Scan for the cell matching the given text and deliver its (x, y) coordinate at center. 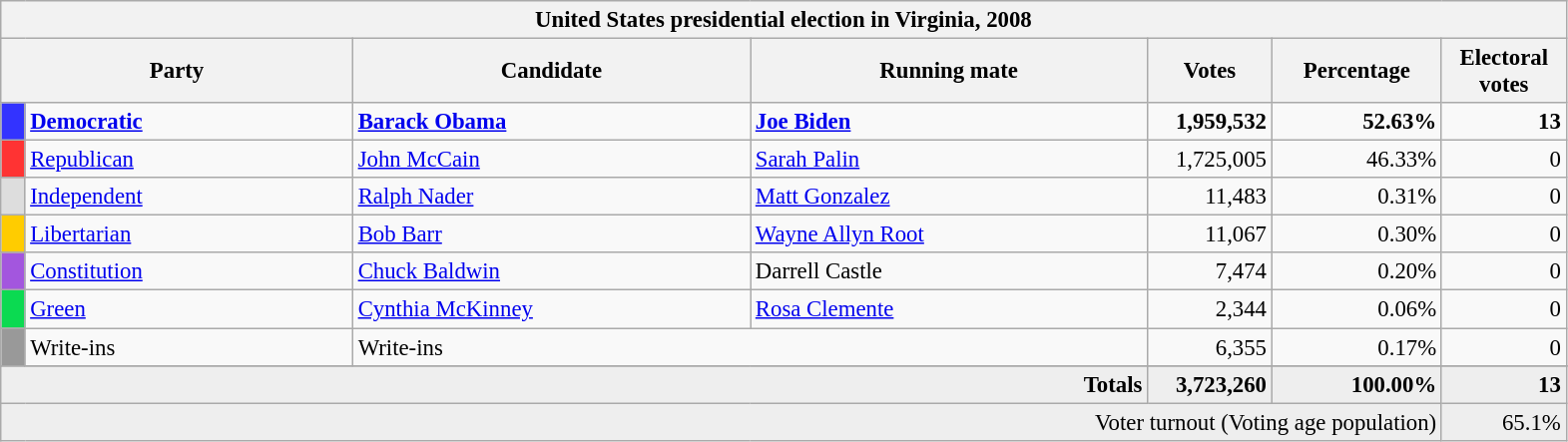
Votes (1210, 72)
Party (178, 72)
0.17% (1356, 347)
Percentage (1356, 72)
Green (189, 309)
2,344 (1210, 309)
11,067 (1210, 234)
Constitution (189, 272)
Matt Gonzalez (949, 197)
Bob Barr (551, 234)
John McCain (551, 160)
Democratic (189, 122)
Electoral votes (1503, 72)
Independent (189, 197)
1,725,005 (1210, 160)
65.1% (1503, 422)
Rosa Clemente (949, 309)
0.06% (1356, 309)
3,723,260 (1210, 384)
Cynthia McKinney (551, 309)
1,959,532 (1210, 122)
46.33% (1356, 160)
Chuck Baldwin (551, 272)
Wayne Allyn Root (949, 234)
7,474 (1210, 272)
Candidate (551, 72)
0.31% (1356, 197)
Joe Biden (949, 122)
6,355 (1210, 347)
Libertarian (189, 234)
Ralph Nader (551, 197)
Voter turnout (Voting age population) (722, 422)
0.30% (1356, 234)
Barack Obama (551, 122)
Totals (575, 384)
0.20% (1356, 272)
Sarah Palin (949, 160)
52.63% (1356, 122)
100.00% (1356, 384)
United States presidential election in Virginia, 2008 (784, 20)
Darrell Castle (949, 272)
11,483 (1210, 197)
Running mate (949, 72)
Republican (189, 160)
